From the cell containing the given text, extract its center point as [X, Y] coordinate. 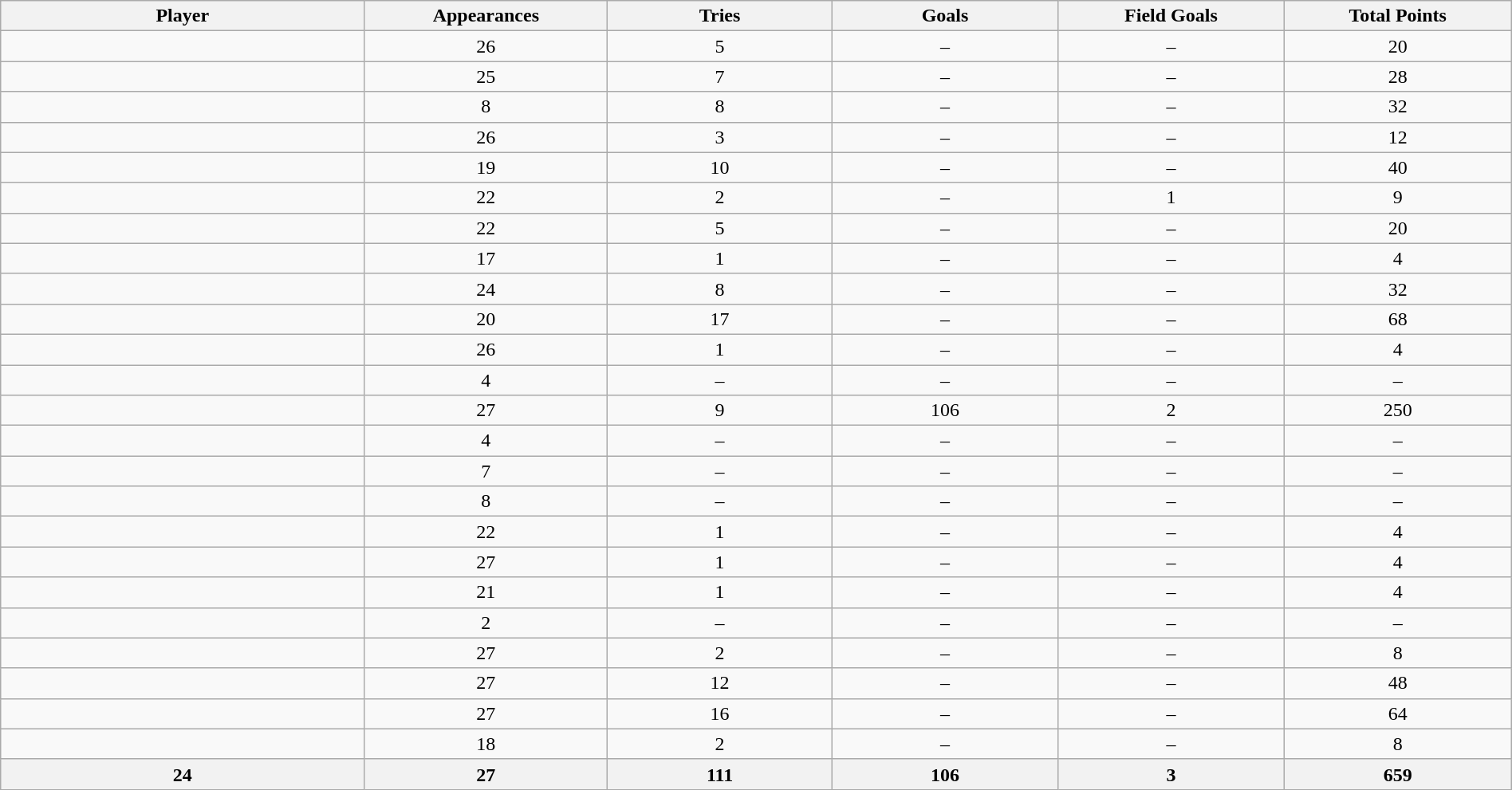
Goals [944, 16]
659 [1397, 774]
10 [719, 167]
16 [719, 713]
Field Goals [1171, 16]
40 [1397, 167]
21 [486, 592]
18 [486, 744]
Appearances [486, 16]
28 [1397, 77]
48 [1397, 683]
111 [719, 774]
68 [1397, 319]
250 [1397, 411]
Player [183, 16]
Total Points [1397, 16]
19 [486, 167]
64 [1397, 713]
25 [486, 77]
Tries [719, 16]
